Capture the cell that displays the provided text and extract its [x, y] central coordinate. 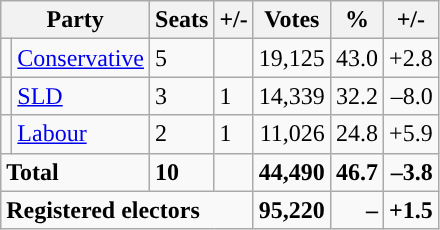
5 [182, 58]
Conservative [81, 58]
44,490 [292, 172]
46.7 [356, 172]
Registered electors [128, 210]
+5.9 [410, 134]
–8.0 [410, 96]
Total [76, 172]
10 [182, 172]
Seats [182, 20]
Votes [292, 20]
3 [182, 96]
19,125 [292, 58]
SLD [81, 96]
24.8 [356, 134]
+1.5 [410, 210]
14,339 [292, 96]
Labour [81, 134]
Party [76, 20]
–3.8 [410, 172]
43.0 [356, 58]
11,026 [292, 134]
32.2 [356, 96]
95,220 [292, 210]
– [356, 210]
% [356, 20]
2 [182, 134]
+2.8 [410, 58]
